From the cell containing the given text, extract its center point as (x, y) coordinate. 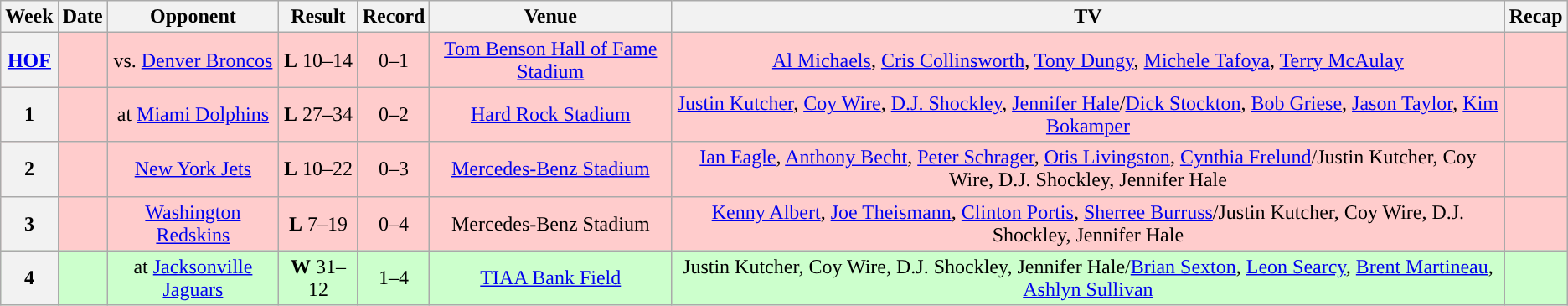
Washington Redskins (193, 223)
Ian Eagle, Anthony Becht, Peter Schrager, Otis Livingston, Cynthia Frelund/Justin Kutcher, Coy Wire, D.J. Shockley, Jennifer Hale (1088, 169)
0–4 (394, 223)
TIAA Bank Field (551, 278)
TV (1088, 17)
Kenny Albert, Joe Theismann, Clinton Portis, Sherree Burruss/Justin Kutcher, Coy Wire, D.J. Shockley, Jennifer Hale (1088, 223)
Hard Rock Stadium (551, 114)
Date (82, 17)
Venue (551, 17)
Week (29, 17)
vs. Denver Broncos (193, 60)
L 7–19 (318, 223)
L 10–22 (318, 169)
0–1 (394, 60)
Justin Kutcher, Coy Wire, D.J. Shockley, Jennifer Hale/Brian Sexton, Leon Searcy, Brent Martineau, Ashlyn Sullivan (1088, 278)
4 (29, 278)
0–2 (394, 114)
Opponent (193, 17)
Result (318, 17)
at Jacksonville Jaguars (193, 278)
Justin Kutcher, Coy Wire, D.J. Shockley, Jennifer Hale/Dick Stockton, Bob Griese, Jason Taylor, Kim Bokamper (1088, 114)
1–4 (394, 278)
Recap (1536, 17)
HOF (29, 60)
Tom Benson Hall of Fame Stadium (551, 60)
L 27–34 (318, 114)
at Miami Dolphins (193, 114)
1 (29, 114)
0–3 (394, 169)
L 10–14 (318, 60)
Al Michaels, Cris Collinsworth, Tony Dungy, Michele Tafoya, Terry McAulay (1088, 60)
W 31–12 (318, 278)
2 (29, 169)
New York Jets (193, 169)
3 (29, 223)
Record (394, 17)
